Return the (X, Y) coordinate for the center point of the cell that contains the specified text.  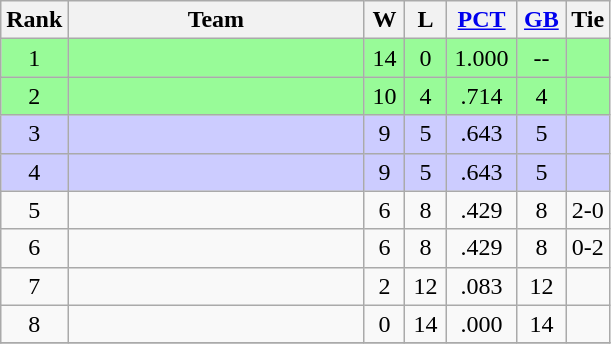
1.000 (482, 58)
Rank (34, 20)
L (426, 20)
10 (384, 96)
.714 (482, 96)
Tie (588, 20)
0-2 (588, 248)
.083 (482, 286)
-- (542, 58)
2-0 (588, 210)
Team (216, 20)
7 (34, 286)
GB (542, 20)
PCT (482, 20)
W (384, 20)
3 (34, 134)
.000 (482, 324)
1 (34, 58)
